Extract the [X, Y] coordinate from the center of the cell holding the provided text.  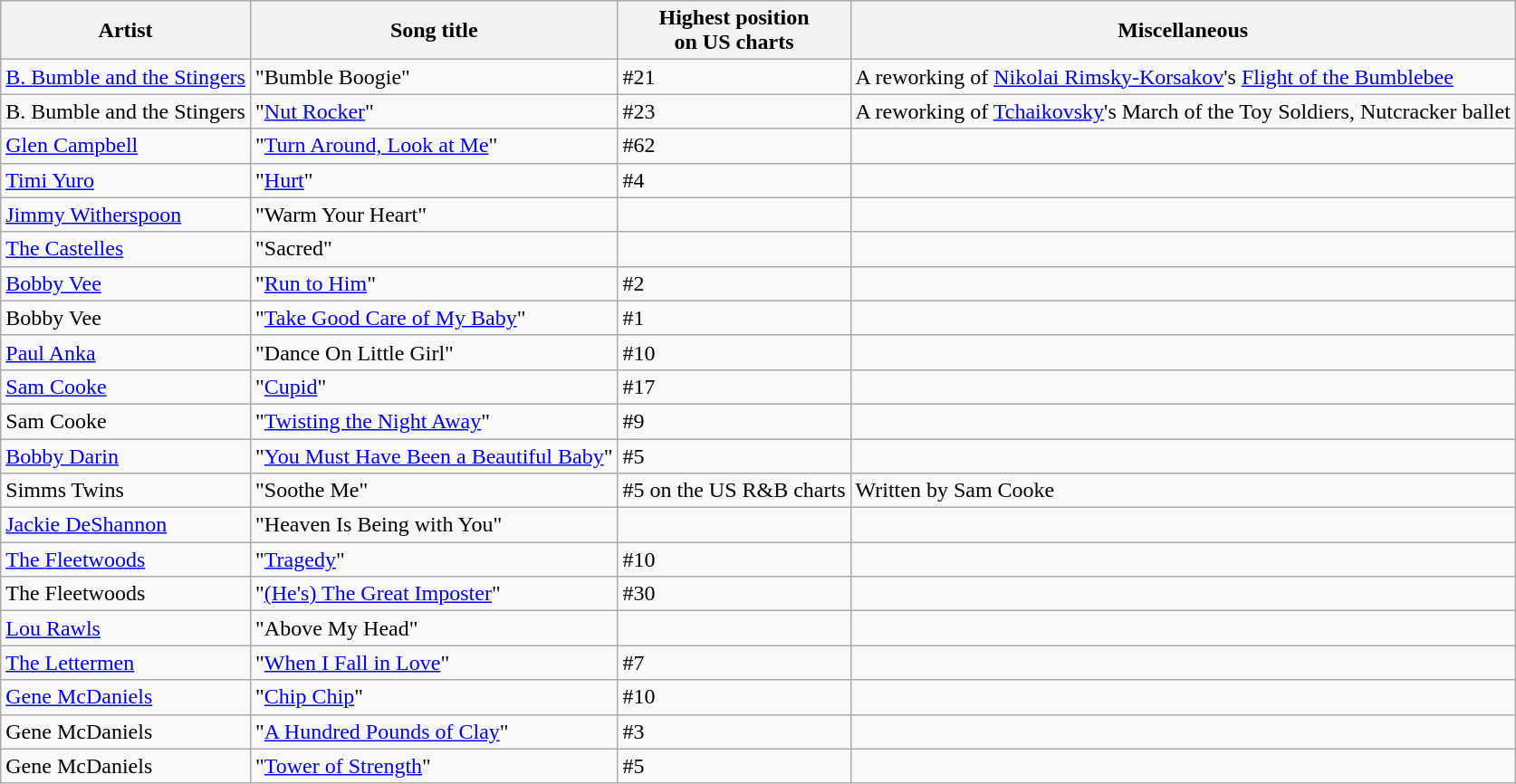
"Bumble Boogie" [434, 77]
#17 [734, 387]
"Above My Head" [434, 628]
"You Must Have Been a Beautiful Baby" [434, 455]
"Tragedy" [434, 559]
"Sacred" [434, 249]
Bobby Darin [126, 455]
"Run to Him" [434, 283]
Paul Anka [126, 352]
Written by Sam Cooke [1183, 491]
A reworking of Tchaikovsky's March of the Toy Soldiers, Nutcracker ballet [1183, 111]
The Lettermen [126, 663]
Lou Rawls [126, 628]
#30 [734, 594]
A reworking of Nikolai Rimsky-Korsakov's Flight of the Bumblebee [1183, 77]
"Dance On Little Girl" [434, 352]
"Turn Around, Look at Me" [434, 146]
#23 [734, 111]
Song title [434, 31]
Timi Yuro [126, 180]
"Chip Chip" [434, 697]
"Heaven Is Being with You" [434, 525]
Glen Campbell [126, 146]
"Cupid" [434, 387]
#62 [734, 146]
#2 [734, 283]
#9 [734, 421]
Miscellaneous [1183, 31]
"Warm Your Heart" [434, 215]
#1 [734, 318]
Simms Twins [126, 491]
#3 [734, 731]
"Nut Rocker" [434, 111]
"A Hundred Pounds of Clay" [434, 731]
"(He's) The Great Imposter" [434, 594]
"Hurt" [434, 180]
"When I Fall in Love" [434, 663]
"Tower of Strength" [434, 766]
The Castelles [126, 249]
#5 on the US R&B charts [734, 491]
"Twisting the Night Away" [434, 421]
#21 [734, 77]
Artist [126, 31]
#4 [734, 180]
Highest position on US charts [734, 31]
"Soothe Me" [434, 491]
"Take Good Care of My Baby" [434, 318]
Jimmy Witherspoon [126, 215]
#7 [734, 663]
Jackie DeShannon [126, 525]
